Search for the cell housing the specified text and yield its [x, y] center coordinate. 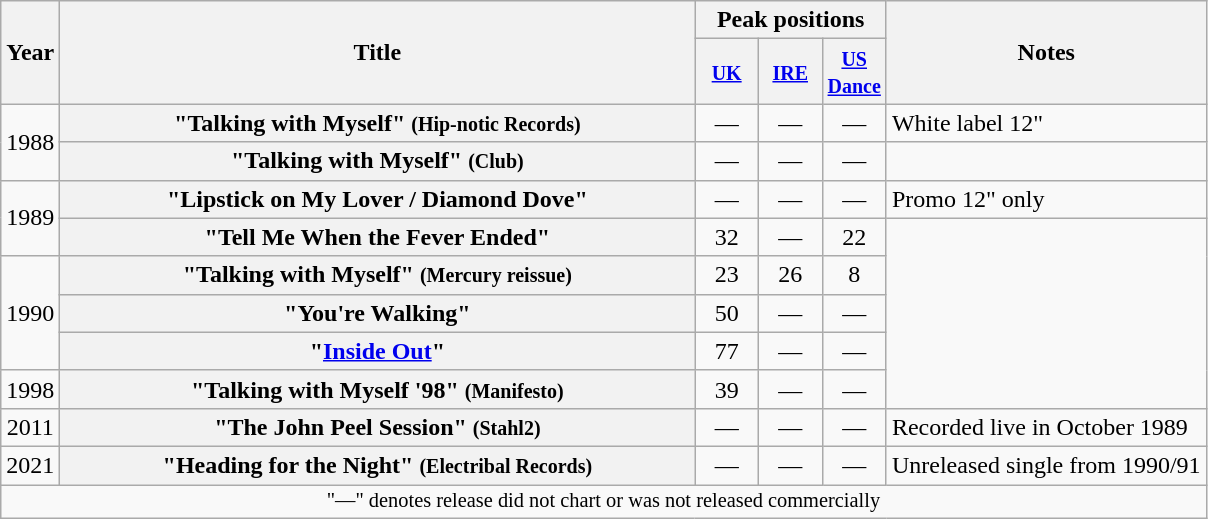
"Lipstick on My Lover / Diamond Dove" [378, 199]
2021 [30, 465]
"You're Walking" [378, 313]
2011 [30, 427]
1998 [30, 389]
"Tell Me When the Fever Ended" [378, 237]
1990 [30, 313]
"Inside Out" [378, 351]
8 [854, 275]
Year [30, 52]
"Heading for the Night" (Electribal Records) [378, 465]
1989 [30, 218]
"Talking with Myself '98" (Manifesto) [378, 389]
White label 12" [1046, 123]
IRE [790, 72]
32 [727, 237]
Peak positions [791, 20]
"Talking with Myself" (Hip-notic Records) [378, 123]
Notes [1046, 52]
22 [854, 237]
39 [727, 389]
Unreleased single from 1990/91 [1046, 465]
Promo 12" only [1046, 199]
US Dance [854, 72]
Recorded live in October 1989 [1046, 427]
Title [378, 52]
77 [727, 351]
23 [727, 275]
1988 [30, 142]
50 [727, 313]
UK [727, 72]
"Talking with Myself" (Club) [378, 161]
"The John Peel Session" (Stahl2) [378, 427]
"Talking with Myself" (Mercury reissue) [378, 275]
26 [790, 275]
"—" denotes release did not chart or was not released commercially [604, 501]
